Return the [X, Y] coordinate for the center point of the cell that contains the specified text.  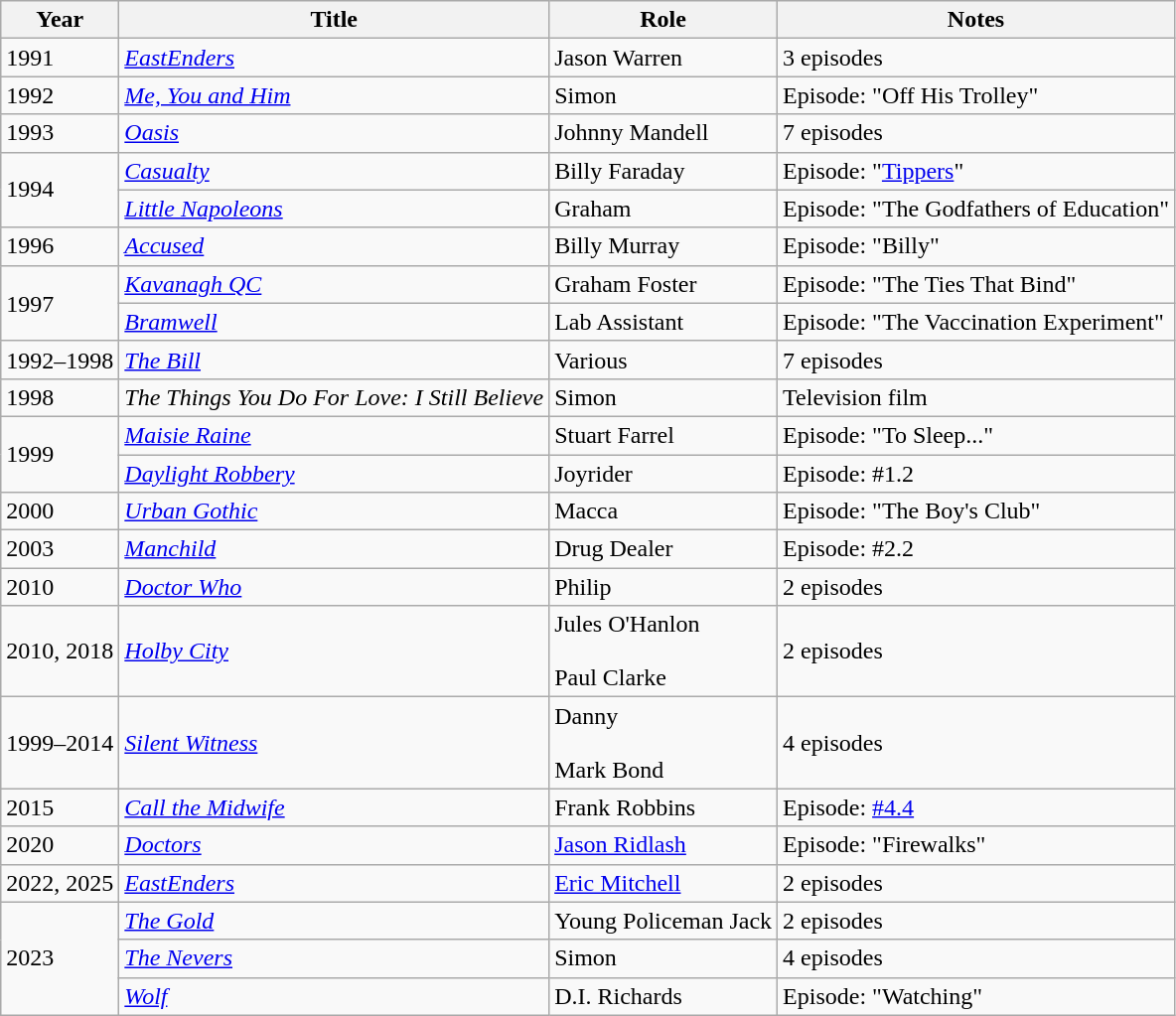
Episode: "Tippers" [976, 171]
1992 [60, 95]
Philip [663, 587]
2010 [60, 587]
Casualty [334, 171]
Title [334, 20]
2015 [60, 807]
Episode: "To Sleep..." [976, 435]
Doctor Who [334, 587]
Episode: #2.2 [976, 549]
1999–2014 [60, 743]
1998 [60, 397]
Young Policeman Jack [663, 921]
Urban Gothic [334, 511]
Silent Witness [334, 743]
Oasis [334, 133]
Me, You and Him [334, 95]
Doctors [334, 845]
Maisie Raine [334, 435]
Billy Murray [663, 246]
Accused [334, 246]
Wolf [334, 996]
Stuart Farrel [663, 435]
Episode: "The Boy's Club" [976, 511]
Episode: "Firewalks" [976, 845]
Holby City [334, 652]
2010, 2018 [60, 652]
Year [60, 20]
Daylight Robbery [334, 474]
Role [663, 20]
Episode: "The Godfathers of Education" [976, 209]
Television film [976, 397]
D.I. Richards [663, 996]
Drug Dealer [663, 549]
Kavanagh QC [334, 284]
Episode: "Billy" [976, 246]
2000 [60, 511]
Jules O'HanlonPaul Clarke [663, 652]
The Nevers [334, 958]
The Gold [334, 921]
Joyrider [663, 474]
Little Napoleons [334, 209]
Graham [663, 209]
Eric Mitchell [663, 883]
Episode: "The Vaccination Experiment" [976, 322]
1991 [60, 58]
1997 [60, 303]
DannyMark Bond [663, 743]
2022, 2025 [60, 883]
Jason Warren [663, 58]
Call the Midwife [334, 807]
Episode: #1.2 [976, 474]
Various [663, 360]
2023 [60, 958]
2003 [60, 549]
Notes [976, 20]
Graham Foster [663, 284]
1993 [60, 133]
2020 [60, 845]
The Bill [334, 360]
Lab Assistant [663, 322]
Episode: "The Ties That Bind" [976, 284]
Episode: "Watching" [976, 996]
1992–1998 [60, 360]
Bramwell [334, 322]
Frank Robbins [663, 807]
Episode: "Off His Trolley" [976, 95]
Macca [663, 511]
Johnny Mandell [663, 133]
1996 [60, 246]
1994 [60, 190]
1999 [60, 454]
Billy Faraday [663, 171]
Manchild [334, 549]
3 episodes [976, 58]
Jason Ridlash [663, 845]
Episode: #4.4 [976, 807]
The Things You Do For Love: I Still Believe [334, 397]
